Return (X, Y) of the center of cell containing provided text 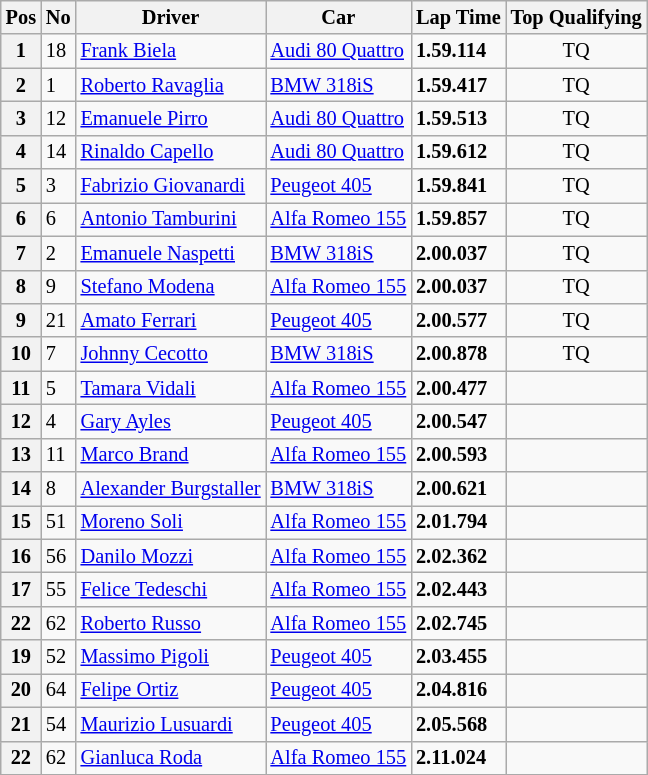
No (58, 17)
2.05.568 (458, 724)
Pos (21, 17)
2.02.362 (458, 556)
2.04.816 (458, 690)
1.59.612 (458, 152)
2.02.443 (458, 589)
Fabrizio Giovanardi (171, 186)
55 (58, 589)
2.00.547 (458, 421)
Massimo Pigoli (171, 657)
18 (58, 51)
1.59.513 (458, 118)
Emanuele Naspetti (171, 253)
Marco Brand (171, 455)
Alexander Burgstaller (171, 489)
20 (21, 690)
Maurizio Lusuardi (171, 724)
56 (58, 556)
2.00.878 (458, 354)
Driver (171, 17)
2.03.455 (458, 657)
Top Qualifying (576, 17)
64 (58, 690)
Roberto Ravaglia (171, 85)
Gianluca Roda (171, 758)
Johnny Cecotto (171, 354)
10 (21, 354)
15 (21, 522)
2.00.477 (458, 388)
2.02.745 (458, 623)
17 (21, 589)
Emanuele Pirro (171, 118)
Rinaldo Capello (171, 152)
1.59.857 (458, 219)
54 (58, 724)
2.01.794 (458, 522)
2.00.577 (458, 320)
19 (21, 657)
2.00.593 (458, 455)
Moreno Soli (171, 522)
2.11.024 (458, 758)
Amato Ferrari (171, 320)
51 (58, 522)
16 (21, 556)
Frank Biela (171, 51)
Felice Tedeschi (171, 589)
1.59.417 (458, 85)
13 (21, 455)
Car (339, 17)
Felipe Ortiz (171, 690)
2.00.621 (458, 489)
1.59.841 (458, 186)
52 (58, 657)
Tamara Vidali (171, 388)
Danilo Mozzi (171, 556)
Roberto Russo (171, 623)
Antonio Tamburini (171, 219)
Gary Ayles (171, 421)
Stefano Modena (171, 287)
1.59.114 (458, 51)
Lap Time (458, 17)
